Extract the [X, Y] coordinate from the center of the cell holding the provided text.  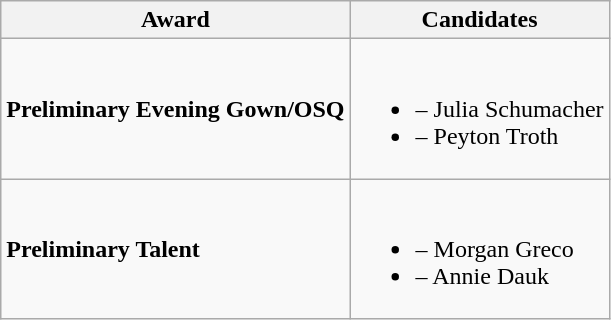
Candidates [480, 20]
Award [176, 20]
– Morgan Greco – Annie Dauk [480, 249]
– Julia Schumacher – Peyton Troth [480, 109]
Preliminary Talent [176, 249]
Preliminary Evening Gown/OSQ [176, 109]
